Output the [x, y] coordinate of the center of the cell containing the given text.  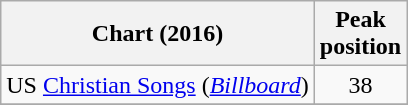
38 [360, 85]
Peak position [360, 34]
Chart (2016) [158, 34]
US Christian Songs (Billboard) [158, 85]
